Determine the [x, y] coordinate at the center of the cell enclosing the given text.  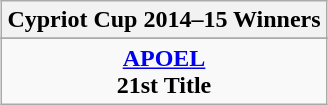
APOEL21st Title [164, 72]
Cypriot Cup 2014–15 Winners [164, 20]
